Return (x, y) of the center of cell containing provided text 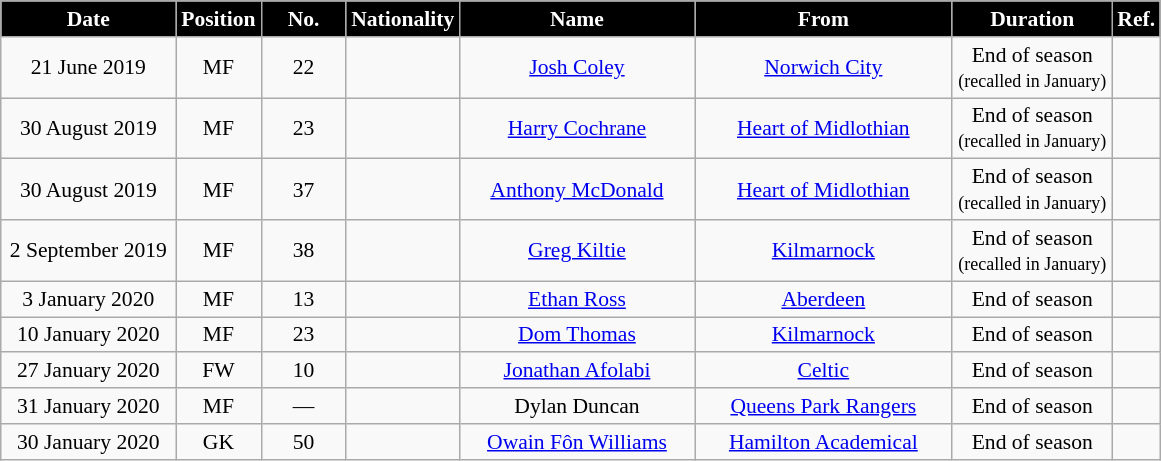
Queens Park Rangers (824, 406)
50 (304, 442)
Dom Thomas (576, 335)
— (304, 406)
Nationality (402, 19)
FW (218, 371)
2 September 2019 (88, 250)
From (824, 19)
Celtic (824, 371)
Anthony McDonald (576, 190)
Jonathan Afolabi (576, 371)
38 (304, 250)
Norwich City (824, 68)
3 January 2020 (88, 299)
No. (304, 19)
Hamilton Academical (824, 442)
Dylan Duncan (576, 406)
Harry Cochrane (576, 128)
Name (576, 19)
10 January 2020 (88, 335)
Ethan Ross (576, 299)
Owain Fôn Williams (576, 442)
30 January 2020 (88, 442)
Position (218, 19)
22 (304, 68)
Greg Kiltie (576, 250)
10 (304, 371)
21 June 2019 (88, 68)
31 January 2020 (88, 406)
Duration (1032, 19)
Ref. (1136, 19)
Date (88, 19)
Aberdeen (824, 299)
GK (218, 442)
37 (304, 190)
27 January 2020 (88, 371)
Josh Coley (576, 68)
13 (304, 299)
